Provide the (x, y) coordinate of the cell's center where the given text is located.  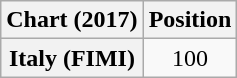
Position (190, 20)
Chart (2017) (72, 20)
Italy (FIMI) (72, 58)
100 (190, 58)
